Search for the cell housing the specified text and yield its [x, y] center coordinate. 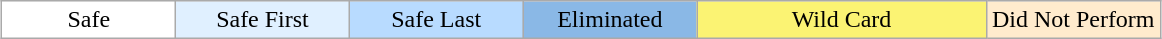
Safe Last [436, 20]
Eliminated [610, 20]
Did Not Perform [1073, 20]
Safe [89, 20]
Safe First [263, 20]
Wild Card [842, 20]
